Output the [X, Y] coordinate of the center of the cell containing the given text.  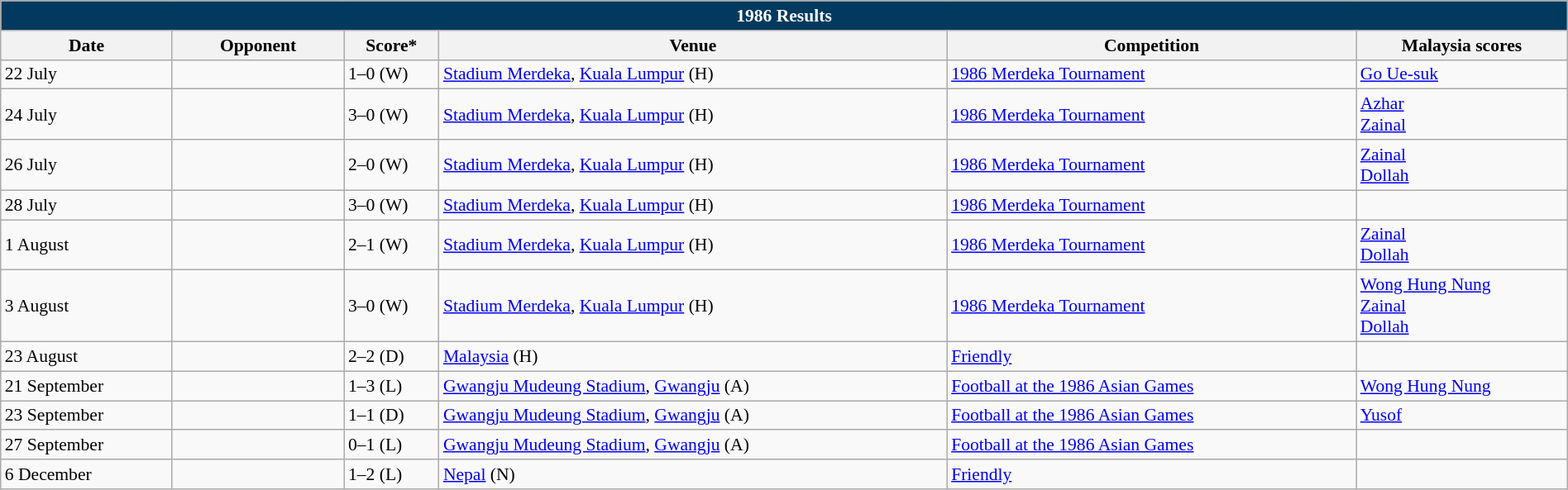
2–1 (W) [392, 245]
24 July [87, 114]
2–2 (D) [392, 357]
1–2 (L) [392, 474]
Score* [392, 45]
21 September [87, 386]
Malaysia (H) [693, 357]
Date [87, 45]
Nepal (N) [693, 474]
1–0 (W) [392, 74]
23 September [87, 416]
28 July [87, 205]
Wong Hung Nung Zainal Dollah [1462, 306]
Go Ue-suk [1462, 74]
1–1 (D) [392, 416]
Wong Hung Nung [1462, 386]
23 August [87, 357]
1986 Results [784, 16]
1–3 (L) [392, 386]
6 December [87, 474]
Azhar Zainal [1462, 114]
26 July [87, 165]
Yusof [1462, 416]
Opponent [258, 45]
3 August [87, 306]
2–0 (W) [392, 165]
0–1 (L) [392, 445]
Competition [1151, 45]
27 September [87, 445]
22 July [87, 74]
1 August [87, 245]
Malaysia scores [1462, 45]
Venue [693, 45]
